Identify which cell holds the provided text, then report its (X, Y) central coordinate. 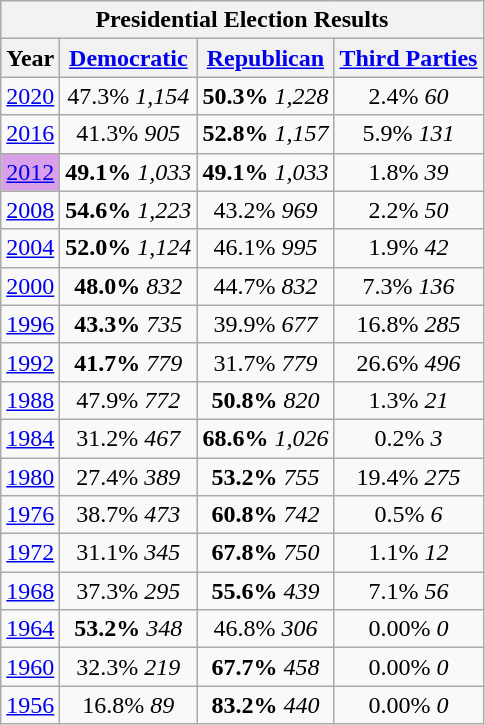
47.3% 1,154 (128, 96)
5.9% 131 (408, 134)
1980 (30, 477)
41.3% 905 (128, 134)
67.7% 458 (266, 667)
60.8% 742 (266, 515)
Presidential Election Results (242, 20)
43.3% 735 (128, 324)
1992 (30, 362)
0.2% 3 (408, 438)
27.4% 389 (128, 477)
1.3% 21 (408, 400)
53.2% 755 (266, 477)
2.2% 50 (408, 210)
1.9% 42 (408, 248)
68.6% 1,026 (266, 438)
52.8% 1,157 (266, 134)
0.5% 6 (408, 515)
41.7% 779 (128, 362)
Republican (266, 58)
46.8% 306 (266, 629)
1984 (30, 438)
48.0% 832 (128, 286)
2012 (30, 172)
67.8% 750 (266, 553)
53.2% 348 (128, 629)
1988 (30, 400)
1.1% 12 (408, 553)
32.3% 219 (128, 667)
7.3% 136 (408, 286)
16.8% 89 (128, 705)
31.7% 779 (266, 362)
37.3% 295 (128, 591)
16.8% 285 (408, 324)
1996 (30, 324)
1972 (30, 553)
1956 (30, 705)
38.7% 473 (128, 515)
2020 (30, 96)
19.4% 275 (408, 477)
50.8% 820 (266, 400)
54.6% 1,223 (128, 210)
2.4% 60 (408, 96)
Democratic (128, 58)
2004 (30, 248)
2000 (30, 286)
43.2% 969 (266, 210)
55.6% 439 (266, 591)
31.1% 345 (128, 553)
1976 (30, 515)
47.9% 772 (128, 400)
1.8% 39 (408, 172)
39.9% 677 (266, 324)
7.1% 56 (408, 591)
1964 (30, 629)
Year (30, 58)
1968 (30, 591)
1960 (30, 667)
31.2% 467 (128, 438)
2016 (30, 134)
2008 (30, 210)
Third Parties (408, 58)
26.6% 496 (408, 362)
44.7% 832 (266, 286)
46.1% 995 (266, 248)
83.2% 440 (266, 705)
50.3% 1,228 (266, 96)
52.0% 1,124 (128, 248)
